Determine the (X, Y) coordinate at the center of the cell enclosing the given text.  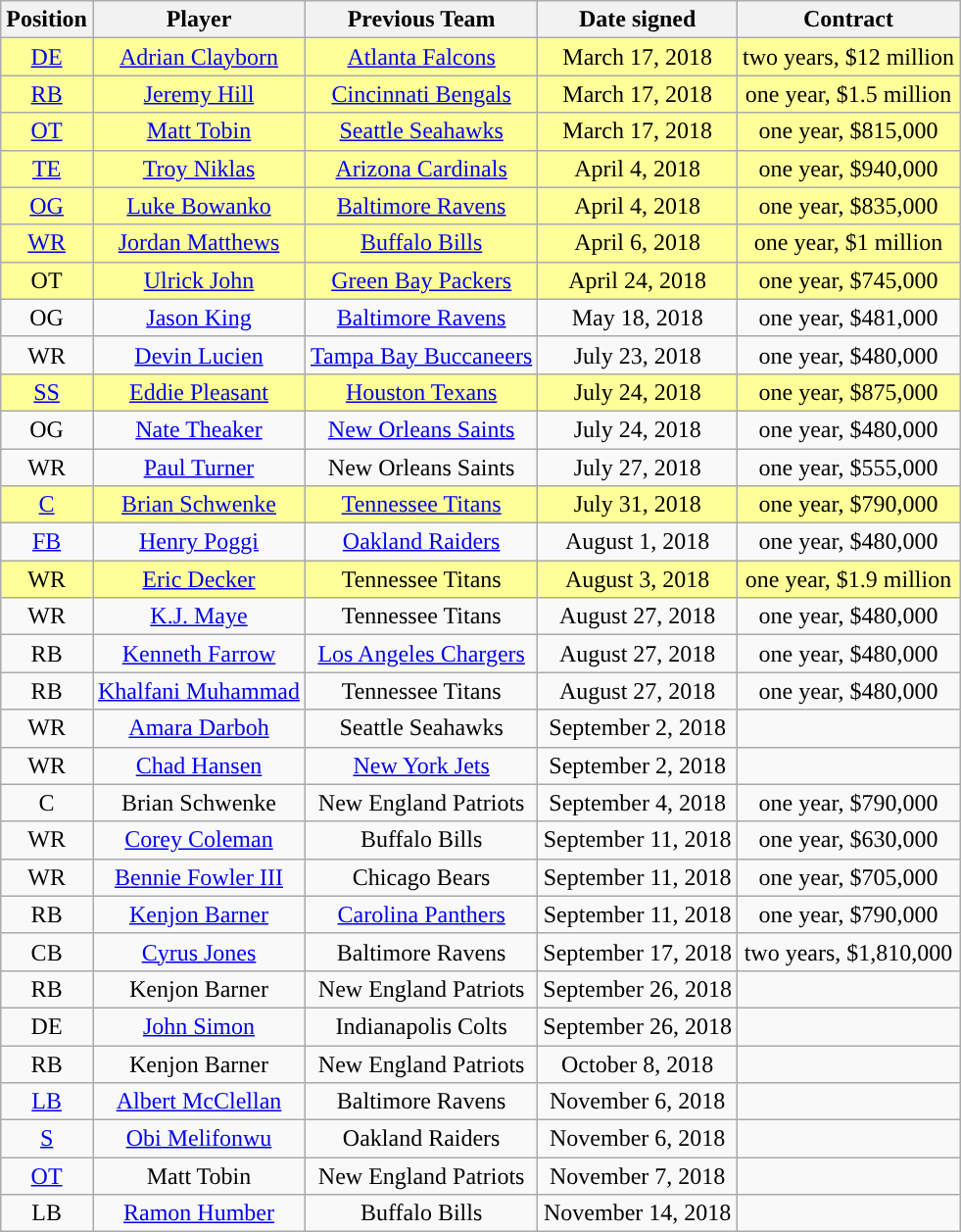
October 8, 2018 (638, 1063)
April 6, 2018 (638, 243)
Player (198, 20)
TE (47, 169)
November 7, 2018 (638, 1176)
July 23, 2018 (638, 355)
Eddie Pleasant (198, 392)
Amara Darboh (198, 728)
Green Bay Packers (421, 280)
Cyrus Jones (198, 952)
Nate Theaker (198, 429)
Previous Team (421, 20)
New York Jets (421, 765)
Corey Coleman (198, 840)
two years, $1,810,000 (848, 952)
one year, $940,000 (848, 169)
Khalfani Muhammad (198, 691)
August 1, 2018 (638, 542)
Chicago Bears (421, 877)
July 27, 2018 (638, 468)
November 14, 2018 (638, 1213)
Position (47, 20)
Kenneth Farrow (198, 654)
one year, $1.5 million (848, 94)
one year, $815,000 (848, 131)
Bennie Fowler III (198, 877)
Adrian Clayborn (198, 57)
one year, $630,000 (848, 840)
September 4, 2018 (638, 803)
Obi Melifonwu (198, 1139)
SS (47, 392)
K.J. Maye (198, 616)
FB (47, 542)
Tampa Bay Buccaneers (421, 355)
Arizona Cardinals (421, 169)
John Simon (198, 1026)
Contract (848, 20)
one year, $1.9 million (848, 579)
Henry Poggi (198, 542)
Date signed (638, 20)
one year, $875,000 (848, 392)
one year, $481,000 (848, 318)
Paul Turner (198, 468)
Jason King (198, 318)
one year, $555,000 (848, 468)
one year, $705,000 (848, 877)
Eric Decker (198, 579)
one year, $835,000 (848, 206)
two years, $12 million (848, 57)
Luke Bowanko (198, 206)
Devin Lucien (198, 355)
July 31, 2018 (638, 505)
S (47, 1139)
Ramon Humber (198, 1213)
Jordan Matthews (198, 243)
Jeremy Hill (198, 94)
Cincinnati Bengals (421, 94)
May 18, 2018 (638, 318)
Los Angeles Chargers (421, 654)
Albert McClellan (198, 1102)
Indianapolis Colts (421, 1026)
CB (47, 952)
one year, $745,000 (848, 280)
August 3, 2018 (638, 579)
Carolina Panthers (421, 914)
Ulrick John (198, 280)
one year, $1 million (848, 243)
Chad Hansen (198, 765)
Troy Niklas (198, 169)
April 24, 2018 (638, 280)
Houston Texans (421, 392)
September 17, 2018 (638, 952)
Atlanta Falcons (421, 57)
